Detect which cell encompasses the target text, then output its [x, y] center coordinate. 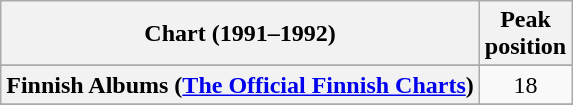
Peakposition [525, 34]
Finnish Albums (The Official Finnish Charts) [240, 85]
Chart (1991–1992) [240, 34]
18 [525, 85]
